Return the [x, y] coordinate for the center point of the cell that contains the specified text.  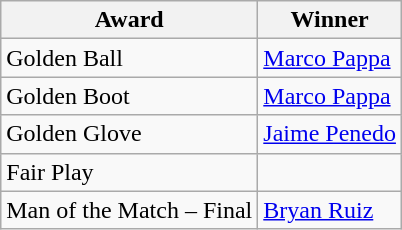
Man of the Match – Final [130, 210]
Jaime Penedo [330, 134]
Fair Play [130, 172]
Golden Boot [130, 96]
Bryan Ruiz [330, 210]
Winner [330, 20]
Golden Glove [130, 134]
Award [130, 20]
Golden Ball [130, 58]
